Return the (X, Y) coordinate for the center point of the cell that contains the specified text.  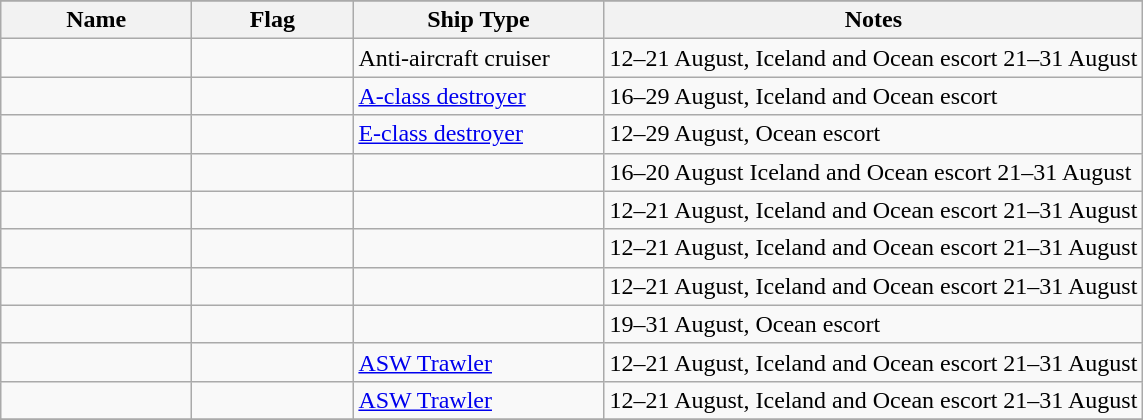
A-class destroyer (478, 96)
Ship Type (478, 20)
Name (96, 20)
Flag (272, 20)
16–29 August, Iceland and Ocean escort (874, 96)
Notes (874, 20)
16–20 August Iceland and Ocean escort 21–31 August (874, 172)
19–31 August, Ocean escort (874, 324)
12–29 August, Ocean escort (874, 134)
Anti-aircraft cruiser (478, 58)
E-class destroyer (478, 134)
